Identify which cell holds the provided text, then report its [x, y] central coordinate. 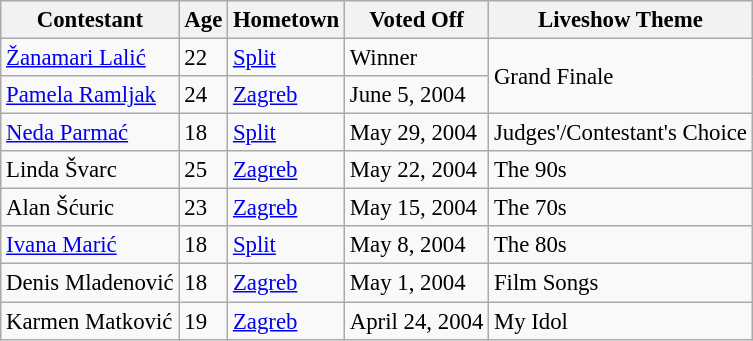
May 29, 2004 [416, 133]
Liveshow Theme [621, 20]
May 8, 2004 [416, 245]
Pamela Ramljak [90, 95]
19 [204, 321]
Linda Švarc [90, 170]
Contestant [90, 20]
Denis Mladenović [90, 283]
Žanamari Lalić [90, 58]
Film Songs [621, 283]
24 [204, 95]
Winner [416, 58]
The 70s [621, 208]
Voted Off [416, 20]
The 80s [621, 245]
May 15, 2004 [416, 208]
Karmen Matković [90, 321]
Alan Šćuric [90, 208]
April 24, 2004 [416, 321]
May 22, 2004 [416, 170]
June 5, 2004 [416, 95]
Age [204, 20]
Grand Finale [621, 76]
23 [204, 208]
Hometown [286, 20]
Neda Parmać [90, 133]
25 [204, 170]
May 1, 2004 [416, 283]
Judges'/Contestant's Choice [621, 133]
The 90s [621, 170]
22 [204, 58]
My Idol [621, 321]
Ivana Marić [90, 245]
